Determine the (X, Y) coordinate at the center of the cell enclosing the given text.  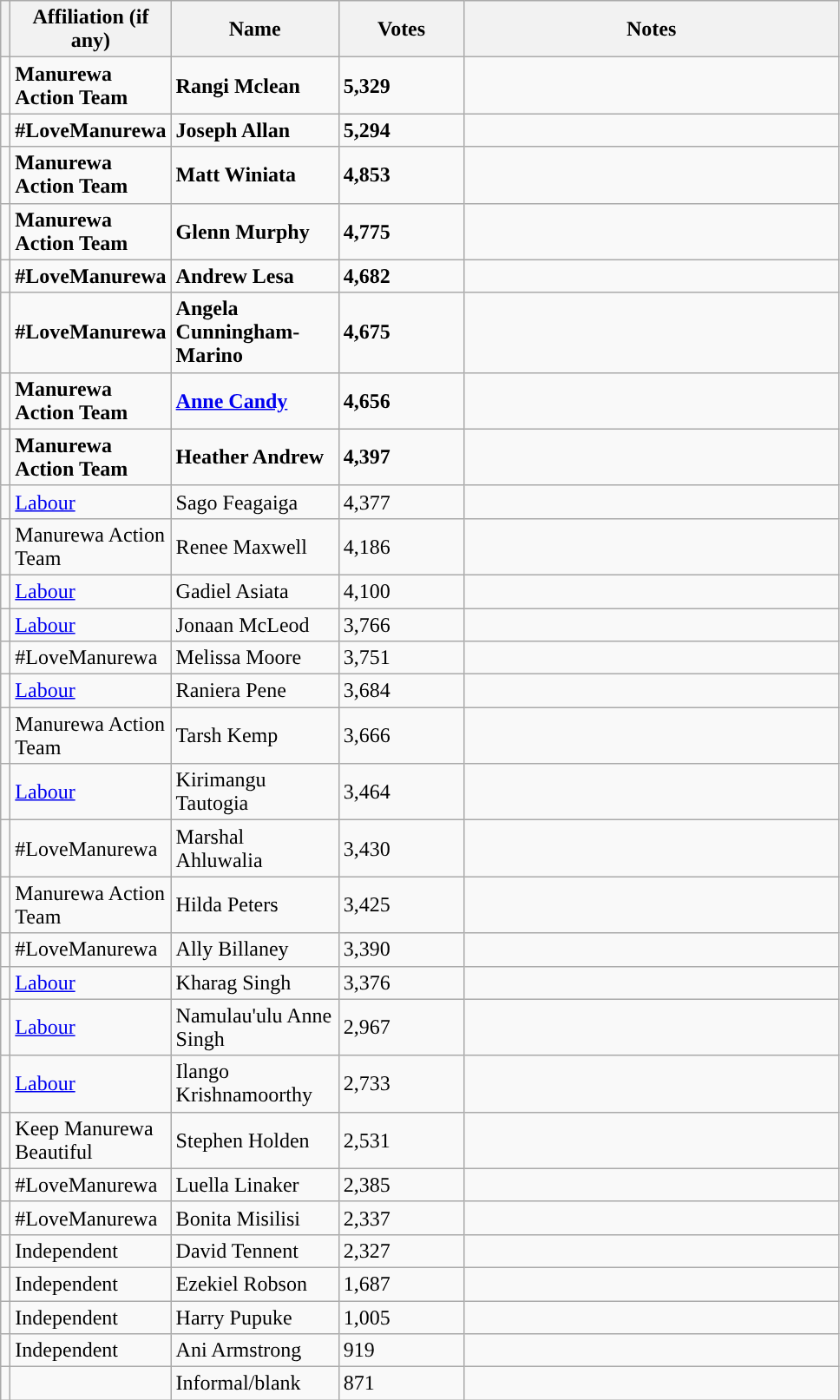
Name (255, 30)
Matt Winiata (255, 175)
Hilda Peters (255, 904)
4,775 (401, 231)
Joseph Allan (255, 130)
4,100 (401, 591)
3,430 (401, 849)
3,684 (401, 691)
Kharag Singh (255, 983)
2,337 (401, 1218)
2,531 (401, 1140)
Ally Billaney (255, 950)
Keep Manurewa Beautiful (90, 1140)
Bonita Misilisi (255, 1218)
4,853 (401, 175)
Anne Candy (255, 401)
Tarsh Kemp (255, 736)
Informal/blank (255, 1384)
Harry Pupuke (255, 1317)
4,397 (401, 457)
Jonaan McLeod (255, 624)
5,329 (401, 85)
Angela Cunningham-Marino (255, 332)
1,687 (401, 1284)
Raniera Pene (255, 691)
Gadiel Asiata (255, 591)
Ilango Krishnamoorthy (255, 1083)
3,425 (401, 904)
3,666 (401, 736)
Ani Armstrong (255, 1351)
4,656 (401, 401)
David Tennent (255, 1251)
919 (401, 1351)
Luella Linaker (255, 1185)
2,327 (401, 1251)
2,385 (401, 1185)
3,390 (401, 950)
Andrew Lesa (255, 276)
1,005 (401, 1317)
3,464 (401, 792)
2,967 (401, 1028)
4,682 (401, 276)
4,675 (401, 332)
Affiliation (if any) (90, 30)
3,766 (401, 624)
Stephen Holden (255, 1140)
Ezekiel Robson (255, 1284)
Votes (401, 30)
Glenn Murphy (255, 231)
Renee Maxwell (255, 547)
871 (401, 1384)
Rangi Mclean (255, 85)
Melissa Moore (255, 658)
Sago Feagaiga (255, 502)
2,733 (401, 1083)
Namulau'ulu Anne Singh (255, 1028)
4,377 (401, 502)
Heather Andrew (255, 457)
4,186 (401, 547)
3,751 (401, 658)
Marshal Ahluwalia (255, 849)
5,294 (401, 130)
Kirimangu Tautogia (255, 792)
Notes (651, 30)
3,376 (401, 983)
